Find where the given text appears and provide that cell's center as (x, y) coordinate. 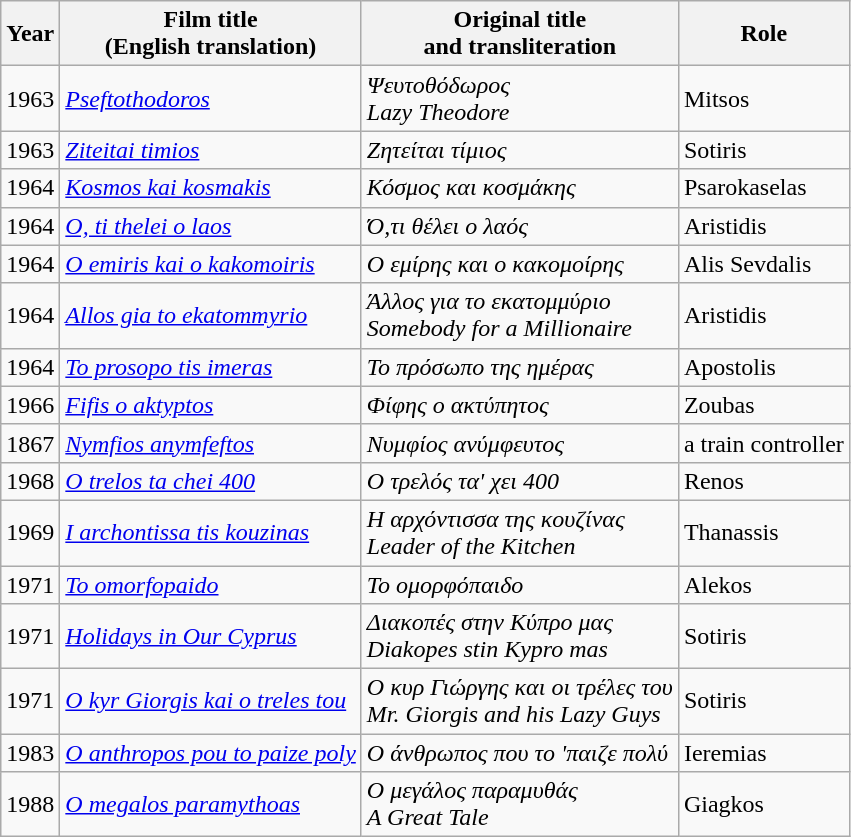
Year (30, 34)
1968 (30, 481)
Film title(English translation) (211, 34)
a train controller (764, 443)
Ο άνθρωπος που το 'παιζε πολύ (520, 753)
Giagkos (764, 804)
To omorfopaido (211, 585)
Άλλος για το εκατομμύριοSomebody for a Millionaire (520, 316)
Ο τρελός τα' χει 400 (520, 481)
Holidays in Our Cyprus (211, 636)
Role (764, 34)
Zoubas (764, 405)
Νυμφίος ανύμφευτος (520, 443)
O emiris kai o kakomoiris (211, 264)
Allos gia to ekatommyrio (211, 316)
O, ti thelei o laos (211, 226)
1867 (30, 443)
Το ομορφόπαιδο (520, 585)
1966 (30, 405)
Φίφης ο ακτύπητος (520, 405)
Original titleand transliteration (520, 34)
Alekos (764, 585)
1988 (30, 804)
O trelos ta chei 400 (211, 481)
Thanassis (764, 532)
Fifis o aktyptos (211, 405)
Nymfios anymfeftos (211, 443)
O kyr Giorgis kai o treles tou (211, 702)
1983 (30, 753)
Kosmos kai kosmakis (211, 188)
1969 (30, 532)
To prosopo tis imeras (211, 367)
Psarokaselas (764, 188)
Κόσμος και κοσμάκης (520, 188)
Ο μεγάλος παραμυθάςA Great Tale (520, 804)
Ό,τι θέλει ο λαός (520, 226)
Ieremias (764, 753)
Pseftothodoros (211, 98)
Ο εμίρης και ο κακομοίρης (520, 264)
Renos (764, 481)
Apostolis (764, 367)
Διακοπές στην Κύπρο μαςDiakopes stin Kypro mas (520, 636)
Ζητείται τίμιος (520, 150)
Alis Sevdalis (764, 264)
Η αρχόντισσα της κουζίναςLeader of the Kitchen (520, 532)
I archontissa tis kouzinas (211, 532)
Το πρόσωπο της ημέρας (520, 367)
O megalos paramythoas (211, 804)
Ziteitai timios (211, 150)
ΨευτοθόδωροςLazy Theodore (520, 98)
Mitsos (764, 98)
Ο κυρ Γιώργης και οι τρέλες τουMr. Giorgis and his Lazy Guys (520, 702)
O anthropos pou to paize poly (211, 753)
